Return the [X, Y] coordinate for the center point of the cell that contains the specified text.  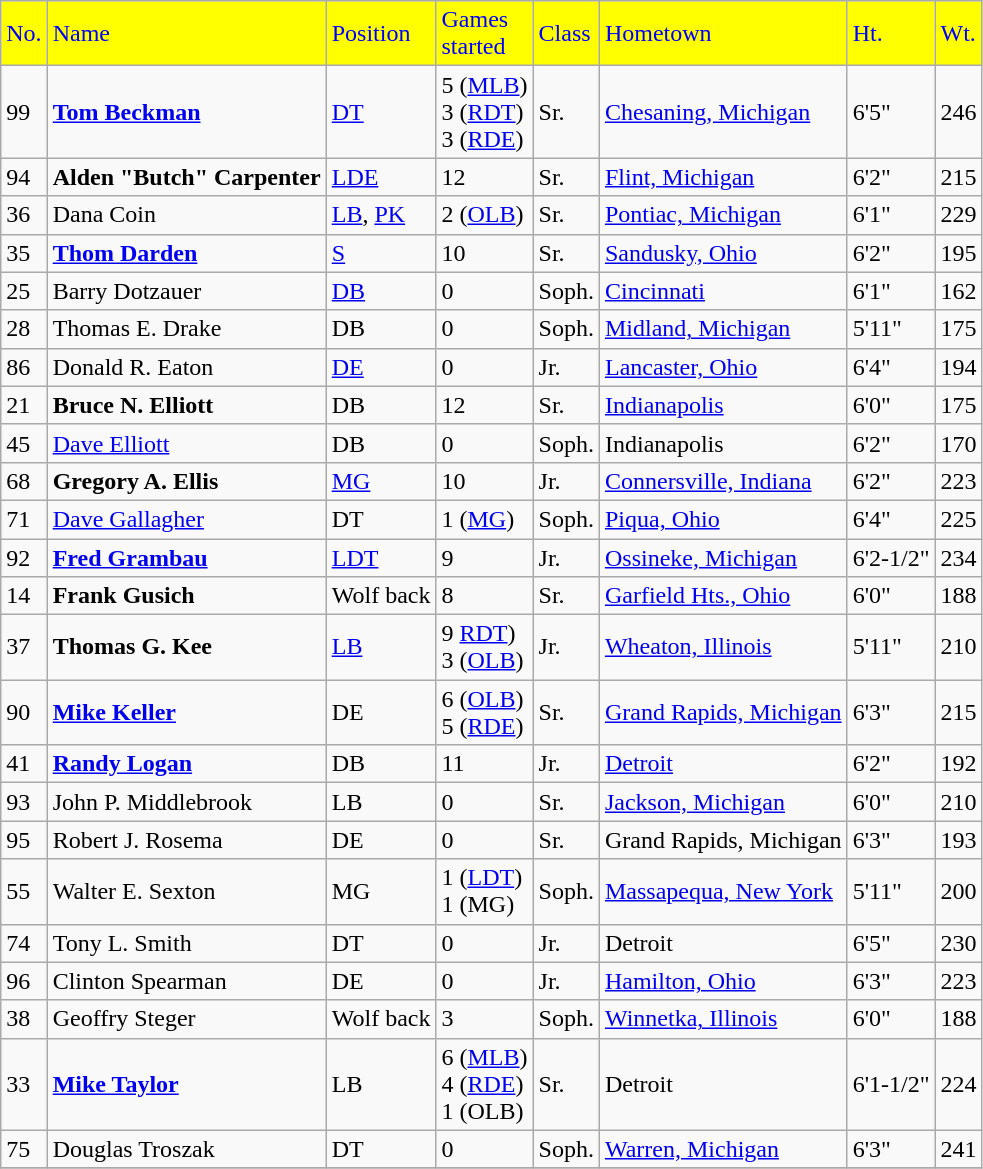
74 [24, 943]
Name [186, 34]
Class [566, 34]
92 [24, 557]
2 (OLB) [484, 215]
75 [24, 1149]
Thom Darden [186, 253]
11 [484, 764]
Dana Coin [186, 215]
200 [958, 892]
Piqua, Ohio [723, 519]
Frank Gusich [186, 596]
Flint, Michigan [723, 177]
28 [24, 329]
Chesaning, Michigan [723, 112]
Wt. [958, 34]
246 [958, 112]
38 [24, 1019]
41 [24, 764]
68 [24, 481]
LDE [381, 177]
33 [24, 1084]
55 [24, 892]
194 [958, 367]
Warren, Michigan [723, 1149]
Tom Beckman [186, 112]
Bruce N. Elliott [186, 405]
234 [958, 557]
193 [958, 840]
Garfield Hts., Ohio [723, 596]
35 [24, 253]
45 [24, 443]
230 [958, 943]
9 [484, 557]
241 [958, 1149]
Thomas E. Drake [186, 329]
Wheaton, Illinois [723, 648]
Hometown [723, 34]
S [381, 253]
99 [24, 112]
Midland, Michigan [723, 329]
Gregory A. Ellis [186, 481]
86 [24, 367]
Clinton Spearman [186, 981]
170 [958, 443]
Dave Gallagher [186, 519]
Ht. [891, 34]
John P. Middlebrook [186, 802]
Randy Logan [186, 764]
162 [958, 291]
192 [958, 764]
1 (LDT)1 (MG) [484, 892]
3 [484, 1019]
90 [24, 712]
Dave Elliott [186, 443]
Tony L. Smith [186, 943]
Lancaster, Ohio [723, 367]
95 [24, 840]
Thomas G. Kee [186, 648]
Cincinnati [723, 291]
Connersville, Indiana [723, 481]
No. [24, 34]
Sandusky, Ohio [723, 253]
LB, PK [381, 215]
6'2-1/2" [891, 557]
LDT [381, 557]
Douglas Troszak [186, 1149]
195 [958, 253]
224 [958, 1084]
Pontiac, Michigan [723, 215]
25 [24, 291]
36 [24, 215]
Position [381, 34]
Robert J. Rosema [186, 840]
Geoffry Steger [186, 1019]
37 [24, 648]
225 [958, 519]
93 [24, 802]
Massapequa, New York [723, 892]
6 (MLB)4 (RDE)1 (OLB) [484, 1084]
1 (MG) [484, 519]
Donald R. Eaton [186, 367]
Fred Grambau [186, 557]
Gamesstarted [484, 34]
Mike Taylor [186, 1084]
96 [24, 981]
94 [24, 177]
Alden "Butch" Carpenter [186, 177]
Ossineke, Michigan [723, 557]
9 RDT)3 (OLB) [484, 648]
5 (MLB)3 (RDT)3 (RDE) [484, 112]
Barry Dotzauer [186, 291]
Jackson, Michigan [723, 802]
8 [484, 596]
Hamilton, Ohio [723, 981]
71 [24, 519]
21 [24, 405]
6 (OLB)5 (RDE) [484, 712]
14 [24, 596]
Walter E. Sexton [186, 892]
Winnetka, Illinois [723, 1019]
229 [958, 215]
Mike Keller [186, 712]
6'1-1/2" [891, 1084]
